Determine the [X, Y] coordinate at the center of the cell enclosing the given text.  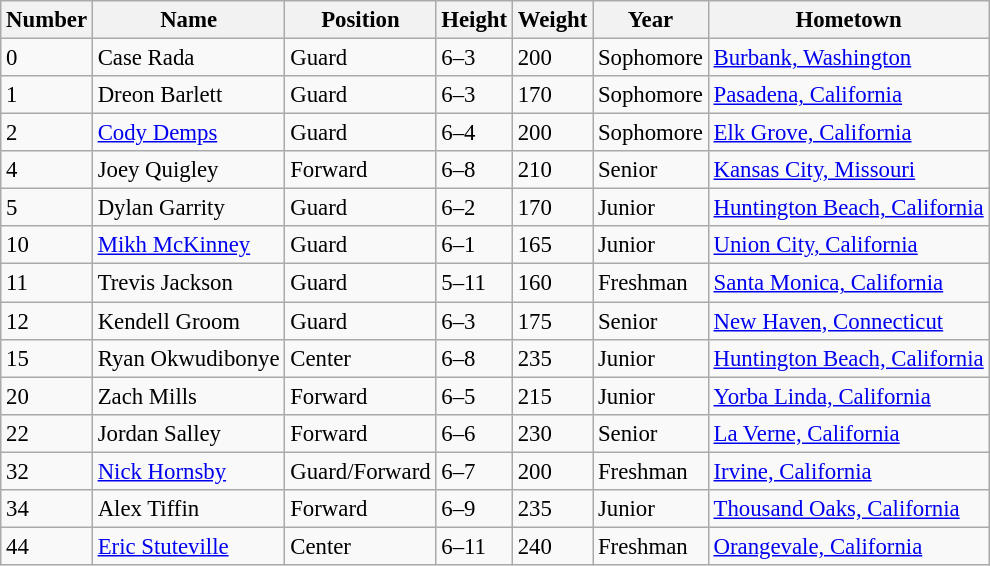
Jordan Salley [188, 433]
165 [552, 245]
Trevis Jackson [188, 283]
Thousand Oaks, California [848, 509]
Number [47, 20]
Ryan Okwudibonye [188, 358]
11 [47, 283]
12 [47, 321]
6–6 [474, 433]
15 [47, 358]
175 [552, 321]
Year [651, 20]
Joey Quigley [188, 170]
160 [552, 283]
44 [47, 546]
5 [47, 208]
Weight [552, 20]
Dylan Garrity [188, 208]
230 [552, 433]
10 [47, 245]
34 [47, 509]
6–4 [474, 133]
Guard/Forward [360, 471]
Nick Hornsby [188, 471]
Zach Mills [188, 396]
Burbank, Washington [848, 58]
2 [47, 133]
Mikh McKinney [188, 245]
Santa Monica, California [848, 283]
Position [360, 20]
La Verne, California [848, 433]
New Haven, Connecticut [848, 321]
Union City, California [848, 245]
Irvine, California [848, 471]
Yorba Linda, California [848, 396]
20 [47, 396]
Kansas City, Missouri [848, 170]
6–2 [474, 208]
Alex Tiffin [188, 509]
4 [47, 170]
Case Rada [188, 58]
Eric Stuteville [188, 546]
Cody Demps [188, 133]
Elk Grove, California [848, 133]
Pasadena, California [848, 95]
Kendell Groom [188, 321]
240 [552, 546]
215 [552, 396]
6–1 [474, 245]
6–11 [474, 546]
210 [552, 170]
6–9 [474, 509]
Orangevale, California [848, 546]
6–7 [474, 471]
0 [47, 58]
Name [188, 20]
Hometown [848, 20]
1 [47, 95]
22 [47, 433]
Height [474, 20]
6–5 [474, 396]
32 [47, 471]
Dreon Barlett [188, 95]
5–11 [474, 283]
